From the cell containing the given text, extract its center point as [X, Y] coordinate. 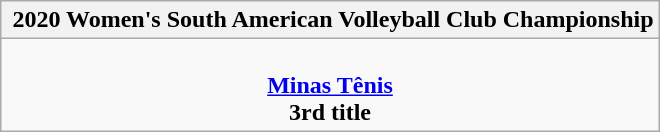
2020 Women's South American Volleyball Club Championship [330, 20]
Minas Tênis3rd title [330, 85]
